Determine the [X, Y] coordinate at the center of the cell enclosing the given text.  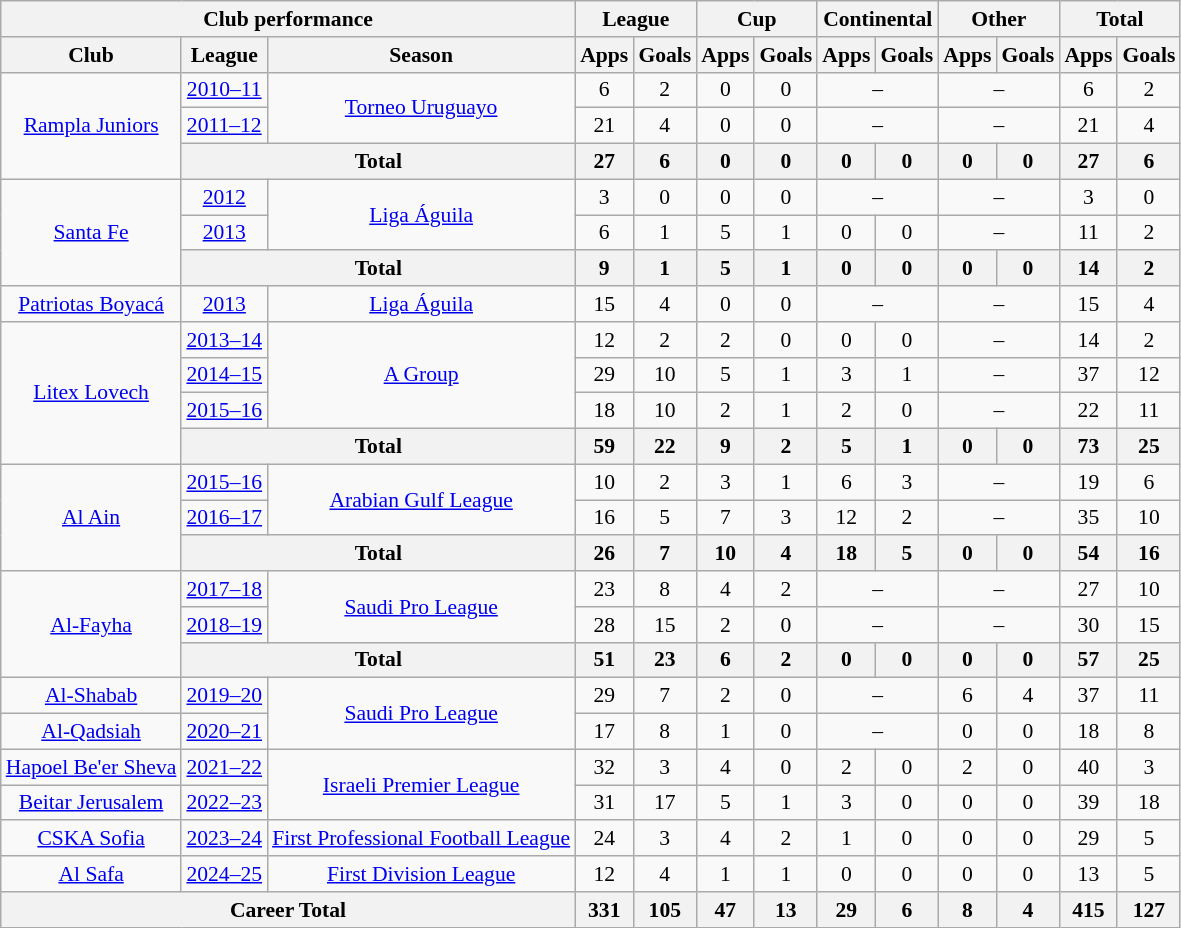
2013–14 [224, 340]
59 [604, 447]
51 [604, 660]
2017–18 [224, 589]
2019–20 [224, 696]
2022–23 [224, 803]
31 [604, 803]
Hapoel Be'er Sheva [92, 767]
2020–21 [224, 732]
Arabian Gulf League [421, 500]
26 [604, 554]
57 [1088, 660]
331 [604, 910]
First Division League [421, 874]
105 [664, 910]
CSKA Sofia [92, 839]
Career Total [288, 910]
2023–24 [224, 839]
Continental [878, 19]
47 [725, 910]
415 [1088, 910]
Santa Fe [92, 232]
A Group [421, 376]
2010–11 [224, 90]
73 [1088, 447]
Israeli Premier League [421, 784]
Al-Fayha [92, 624]
Club [92, 55]
19 [1088, 482]
Al-Shabab [92, 696]
Rampla Juniors [92, 126]
30 [1088, 625]
2024–25 [224, 874]
Al Safa [92, 874]
28 [604, 625]
First Professional Football League [421, 839]
Season [421, 55]
Beitar Jerusalem [92, 803]
127 [1148, 910]
Other [998, 19]
40 [1088, 767]
Al-Qadsiah [92, 732]
Club performance [288, 19]
Patriotas Boyacá [92, 304]
32 [604, 767]
54 [1088, 554]
2011–12 [224, 126]
Cup [756, 19]
2016–17 [224, 518]
Litex Lovech [92, 393]
2021–22 [224, 767]
2014–15 [224, 375]
2012 [224, 197]
24 [604, 839]
Al Ain [92, 518]
2018–19 [224, 625]
39 [1088, 803]
35 [1088, 518]
Torneo Uruguayo [421, 108]
